Determine the (x, y) coordinate at the center of the cell enclosing the given text.  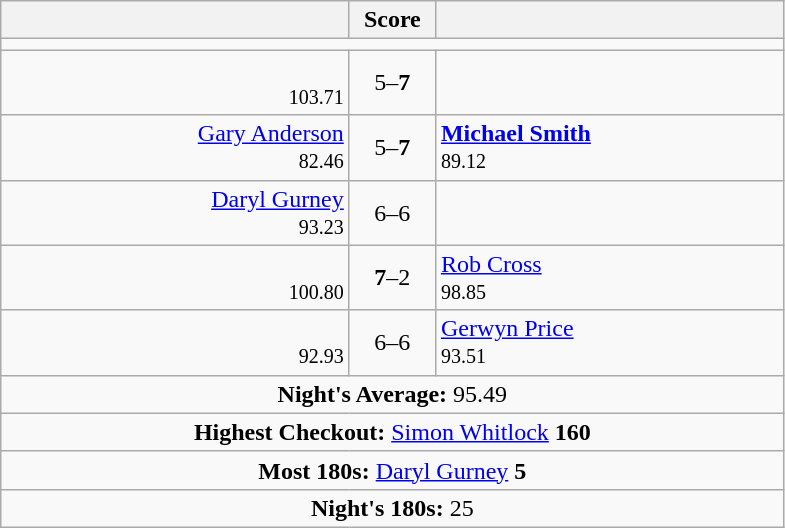
Score (392, 20)
100.80 (176, 278)
Gerwyn Price 93.51 (610, 342)
Night's 180s: 25 (392, 508)
Gary Anderson 82.46 (176, 148)
7–2 (392, 278)
Night's Average: 95.49 (392, 394)
Highest Checkout: Simon Whitlock 160 (392, 432)
92.93 (176, 342)
Most 180s: Daryl Gurney 5 (392, 470)
Michael Smith 89.12 (610, 148)
Rob Cross 98.85 (610, 278)
103.71 (176, 82)
Daryl Gurney 93.23 (176, 212)
